Identify which cell holds the provided text, then report its [x, y] central coordinate. 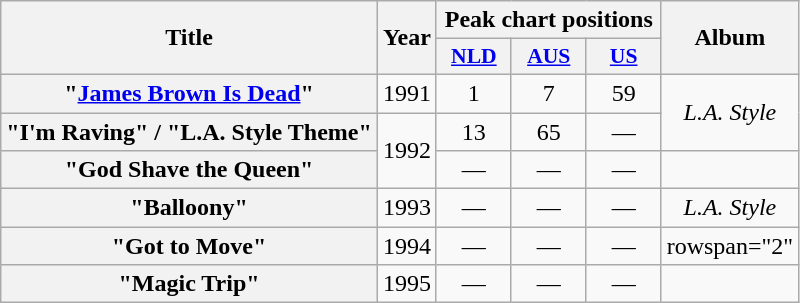
65 [548, 131]
1991 [406, 93]
"Balloony" [190, 208]
US [624, 57]
Album [730, 38]
"James Brown Is Dead" [190, 93]
"Got to Move" [190, 246]
"Magic Trip" [190, 284]
1995 [406, 284]
59 [624, 93]
1993 [406, 208]
rowspan="2" [730, 246]
"God Shave the Queen" [190, 170]
1992 [406, 150]
Peak chart positions [548, 20]
"I'm Raving" / "L.A. Style Theme" [190, 131]
7 [548, 93]
1 [474, 93]
NLD [474, 57]
1994 [406, 246]
Year [406, 38]
AUS [548, 57]
13 [474, 131]
Title [190, 38]
